Return (x, y) of the center of cell containing provided text 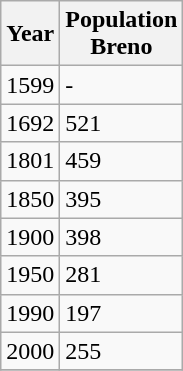
255 (122, 351)
395 (122, 199)
1850 (30, 199)
1599 (30, 85)
197 (122, 313)
1990 (30, 313)
- (122, 85)
1950 (30, 275)
281 (122, 275)
Year (30, 34)
2000 (30, 351)
459 (122, 161)
Population Breno (122, 34)
1801 (30, 161)
521 (122, 123)
398 (122, 237)
1692 (30, 123)
1900 (30, 237)
